From the cell containing the given text, extract its center point as [X, Y] coordinate. 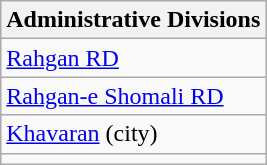
Administrative Divisions [134, 20]
Rahgan-e Shomali RD [134, 96]
Rahgan RD [134, 58]
Khavaran (city) [134, 134]
